Provide the [x, y] coordinate of the cell's center where the given text is located.  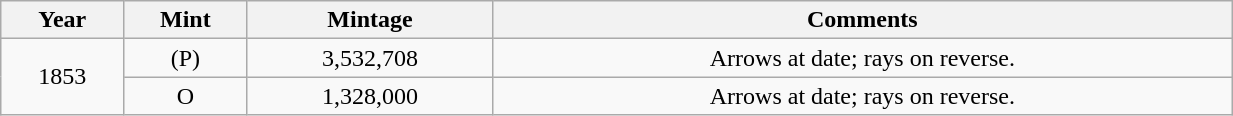
3,532,708 [370, 58]
Mintage [370, 20]
(P) [186, 58]
1,328,000 [370, 96]
Mint [186, 20]
O [186, 96]
Year [62, 20]
1853 [62, 77]
Comments [862, 20]
